Output the (X, Y) coordinate of the center of the cell containing the given text.  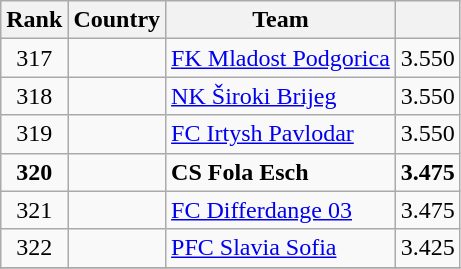
321 (34, 210)
319 (34, 134)
FC Irtysh Pavlodar (281, 134)
322 (34, 248)
FC Differdange 03 (281, 210)
Team (281, 20)
320 (34, 172)
FK Mladost Podgorica (281, 58)
Country (117, 20)
Rank (34, 20)
3.425 (428, 248)
CS Fola Esch (281, 172)
NK Široki Brijeg (281, 96)
317 (34, 58)
PFC Slavia Sofia (281, 248)
318 (34, 96)
